Pinpoint the cell where the given text exists, returning its (X, Y) midpoint coordinate. 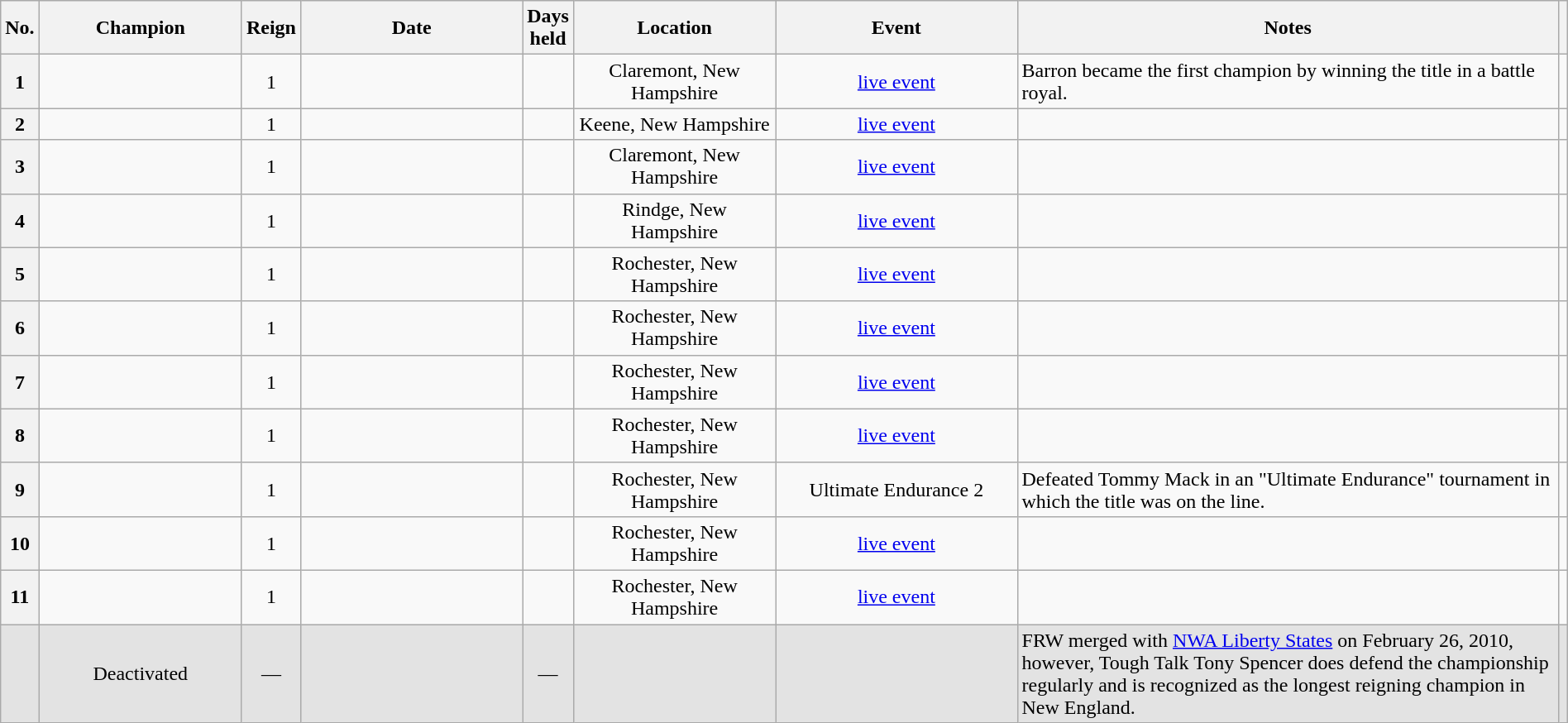
10 (20, 543)
Notes (1288, 28)
3 (20, 167)
Event (896, 28)
5 (20, 275)
4 (20, 220)
6 (20, 328)
Champion (141, 28)
11 (20, 597)
Date (411, 28)
8 (20, 435)
Rindge, New Hampshire (674, 220)
Barron became the first champion by winning the title in a battle royal. (1288, 81)
Defeated Tommy Mack in an "Ultimate Endurance" tournament in which the title was on the line. (1288, 490)
Days held (548, 28)
Deactivated (141, 673)
Ultimate Endurance 2 (896, 490)
9 (20, 490)
No. (20, 28)
7 (20, 382)
Reign (271, 28)
Keene, New Hampshire (674, 124)
Location (674, 28)
2 (20, 124)
